Return (x, y) of the center of cell containing provided text 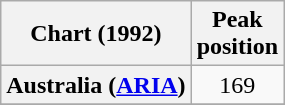
Australia (ARIA) (96, 85)
Chart (1992) (96, 34)
Peakposition (237, 34)
169 (237, 85)
